Determine the [x, y] coordinate at the center of the cell enclosing the given text.  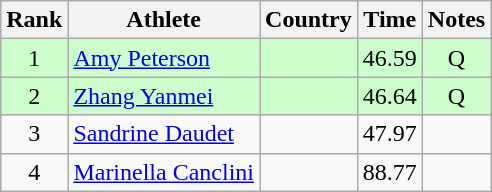
46.64 [390, 96]
Marinella Canclini [164, 172]
1 [34, 58]
Athlete [164, 20]
Notes [456, 20]
Country [309, 20]
Rank [34, 20]
Zhang Yanmei [164, 96]
Time [390, 20]
Sandrine Daudet [164, 134]
Amy Peterson [164, 58]
88.77 [390, 172]
46.59 [390, 58]
2 [34, 96]
4 [34, 172]
3 [34, 134]
47.97 [390, 134]
